Determine the [X, Y] coordinate at the center of the cell enclosing the given text.  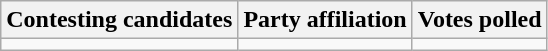
Contesting candidates [120, 20]
Votes polled [480, 20]
Party affiliation [325, 20]
